For the text-containing cell, return its midpoint in [X, Y] coordinate format. 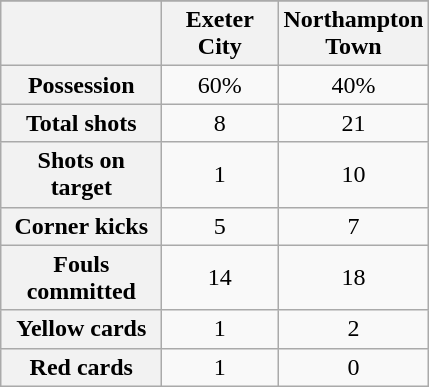
18 [354, 278]
Yellow cards [82, 329]
21 [354, 123]
Fouls committed [82, 278]
10 [354, 174]
Exeter City [220, 34]
Possession [82, 85]
5 [220, 226]
7 [354, 226]
Northampton Town [354, 34]
0 [354, 367]
2 [354, 329]
40% [354, 85]
Corner kicks [82, 226]
Red cards [82, 367]
14 [220, 278]
8 [220, 123]
Shots on target [82, 174]
60% [220, 85]
Total shots [82, 123]
